Output the (X, Y) coordinate of the center of the cell containing the given text.  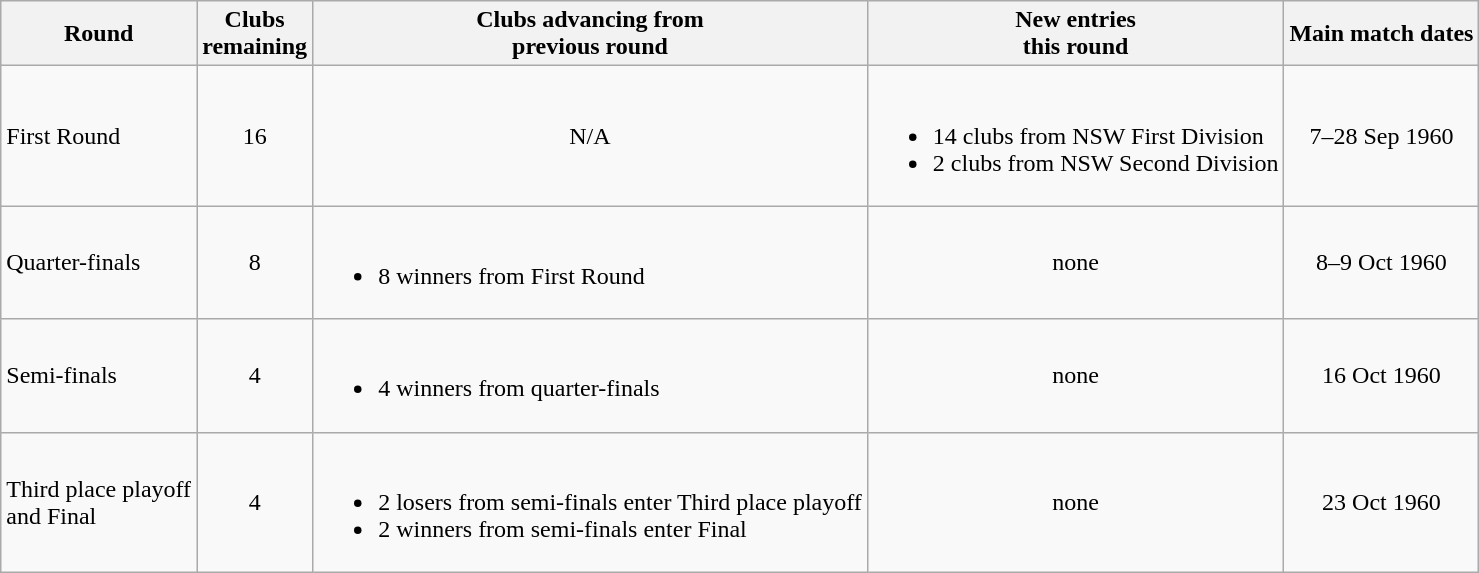
Round (99, 34)
8–9 Oct 1960 (1382, 262)
8 (255, 262)
N/A (590, 136)
Clubsremaining (255, 34)
Clubs advancing fromprevious round (590, 34)
4 winners from quarter-finals (590, 376)
16 (255, 136)
16 Oct 1960 (1382, 376)
Third place playoff and Final (99, 502)
Main match dates (1382, 34)
14 clubs from NSW First Division2 clubs from NSW Second Division (1076, 136)
2 losers from semi-finals enter Third place playoff2 winners from semi-finals enter Final (590, 502)
7–28 Sep 1960 (1382, 136)
New entriesthis round (1076, 34)
First Round (99, 136)
23 Oct 1960 (1382, 502)
Semi-finals (99, 376)
Quarter-finals (99, 262)
8 winners from First Round (590, 262)
